Determine the (x, y) coordinate at the center of the cell enclosing the given text.  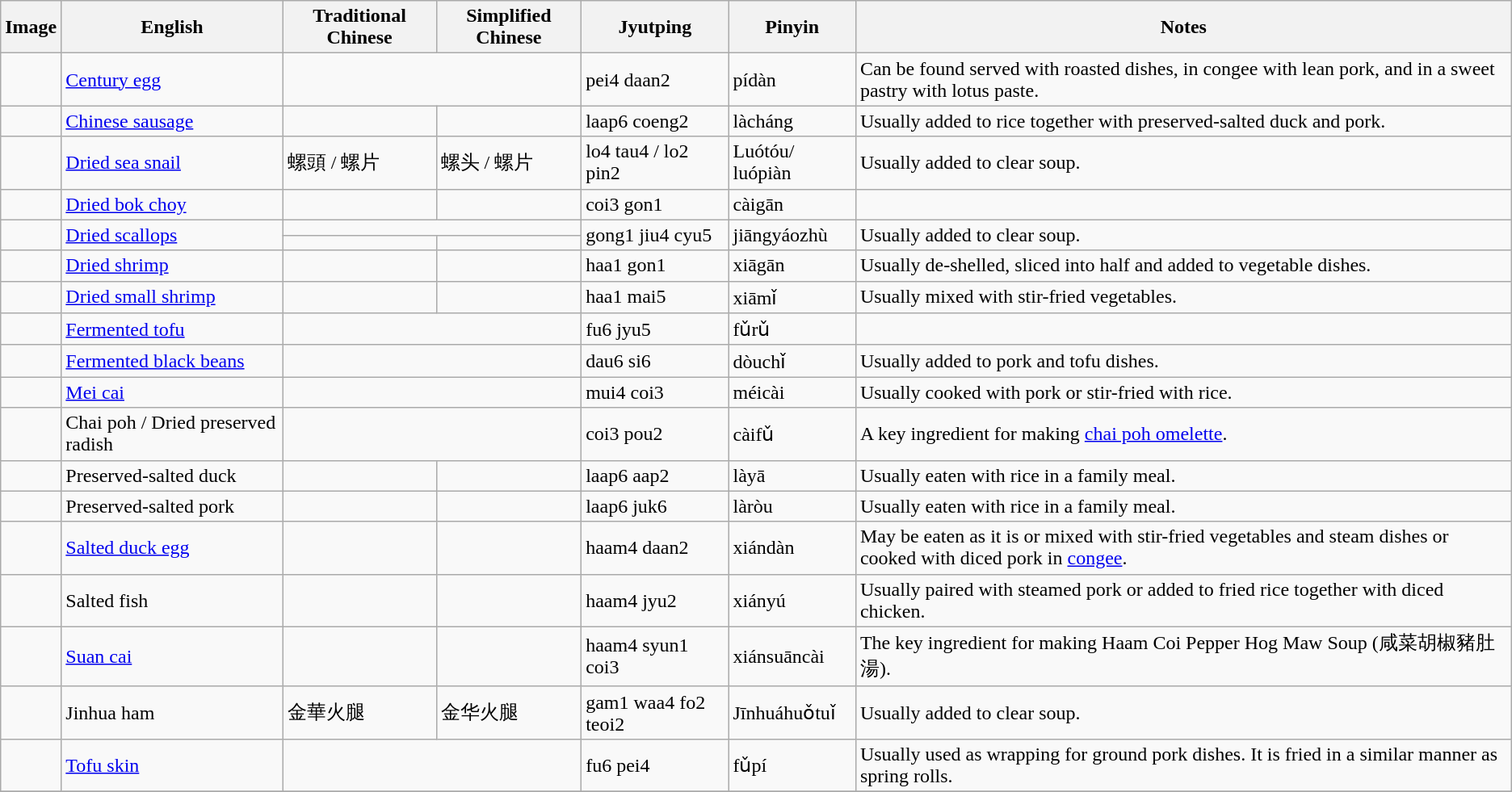
mui4 coi3 (655, 392)
Fermented tofu (172, 329)
Dried bok choy (172, 204)
laap6 juk6 (655, 506)
Traditional Chinese (359, 27)
Chinese sausage (172, 121)
haam4 syun1 coi3 (655, 656)
jiāngyáozhù (792, 235)
fu6 jyu5 (655, 329)
gong1 jiu4 cyu5 (655, 235)
laap6 coeng2 (655, 121)
Century egg (172, 79)
fǔrǔ (792, 329)
Preserved-salted duck (172, 476)
coi3 gon1 (655, 204)
fǔpí (792, 765)
Salted fish (172, 601)
xiánsuāncài (792, 656)
Salted duck egg (172, 547)
Simplified Chinese (509, 27)
Notes (1183, 27)
haam4 jyu2 (655, 601)
haa1 gon1 (655, 266)
coi3 pou2 (655, 434)
Usually used as wrapping for ground pork dishes. It is fried in a similar manner as spring rolls. (1183, 765)
méicài (792, 392)
Usually cooked with pork or stir-fried with rice. (1183, 392)
Jīnhuáhuǒtuǐ (792, 712)
金華火腿 (359, 712)
Usually mixed with stir-fried vegetables. (1183, 297)
The key ingredient for making Haam Coi Pepper Hog Maw Soup (咸菜胡椒豬肚湯). (1183, 656)
A key ingredient for making chai poh omelette. (1183, 434)
Can be found served with roasted dishes, in congee with lean pork, and in a sweet pastry with lotus paste. (1183, 79)
haam4 daan2 (655, 547)
làròu (792, 506)
laap6 aap2 (655, 476)
lo4 tau4 / lo2 pin2 (655, 163)
xiányú (792, 601)
Tofu skin (172, 765)
xiándàn (792, 547)
Jyutping (655, 27)
螺頭 / 螺片 (359, 163)
Dried shrimp (172, 266)
pei4 daan2 (655, 79)
Image (31, 27)
Usually added to rice together with preserved-salted duck and pork. (1183, 121)
Chai poh / Dried preserved radish (172, 434)
dòuchǐ (792, 361)
Jinhua ham (172, 712)
金华火腿 (509, 712)
dau6 si6 (655, 361)
gam1 waa4 fo2 teoi2 (655, 712)
Usually added to pork and tofu dishes. (1183, 361)
Pinyin (792, 27)
pídàn (792, 79)
English (172, 27)
haa1 mai5 (655, 297)
Dried small shrimp (172, 297)
càigān (792, 204)
Usually de-shelled, sliced into half and added to vegetable dishes. (1183, 266)
Luótóu/ luópiàn (792, 163)
làyā (792, 476)
螺头 / 螺片 (509, 163)
Fermented black beans (172, 361)
Mei cai (172, 392)
xiāmǐ (792, 297)
Preserved-salted pork (172, 506)
càifǔ (792, 434)
Dried sea snail (172, 163)
làcháng (792, 121)
Usually paired with steamed pork or added to fried rice together with diced chicken. (1183, 601)
Suan cai (172, 656)
Dried scallops (172, 235)
xiāgān (792, 266)
May be eaten as it is or mixed with stir-fried vegetables and steam dishes or cooked with diced pork in congee. (1183, 547)
fu6 pei4 (655, 765)
